Determine the (x, y) coordinate at the center of the cell enclosing the given text.  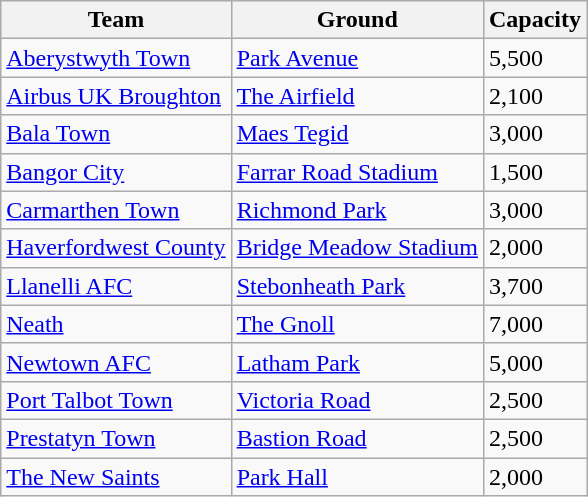
Latham Park (357, 362)
2,100 (534, 96)
The Gnoll (357, 324)
Neath (116, 324)
Port Talbot Town (116, 400)
Park Avenue (357, 58)
1,500 (534, 172)
Park Hall (357, 477)
Capacity (534, 20)
7,000 (534, 324)
Ground (357, 20)
3,700 (534, 286)
Llanelli AFC (116, 286)
Victoria Road (357, 400)
Bangor City (116, 172)
Maes Tegid (357, 134)
Prestatyn Town (116, 438)
Bastion Road (357, 438)
Haverfordwest County (116, 248)
Richmond Park (357, 210)
Stebonheath Park (357, 286)
5,000 (534, 362)
Bala Town (116, 134)
Bridge Meadow Stadium (357, 248)
Airbus UK Broughton (116, 96)
Carmarthen Town (116, 210)
Farrar Road Stadium (357, 172)
The Airfield (357, 96)
Team (116, 20)
5,500 (534, 58)
Newtown AFC (116, 362)
The New Saints (116, 477)
Aberystwyth Town (116, 58)
